Extract the (X, Y) coordinate from the center of the cell holding the provided text.  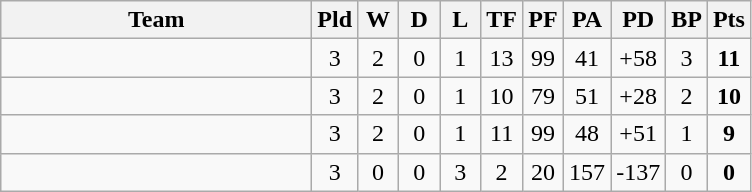
20 (542, 172)
Pts (728, 20)
51 (588, 96)
TF (502, 20)
9 (728, 134)
W (378, 20)
79 (542, 96)
BP (687, 20)
PF (542, 20)
PA (588, 20)
PD (638, 20)
L (460, 20)
Team (156, 20)
41 (588, 58)
+58 (638, 58)
-137 (638, 172)
Pld (335, 20)
13 (502, 58)
+51 (638, 134)
+28 (638, 96)
157 (588, 172)
D (420, 20)
48 (588, 134)
